Provide the (x, y) coordinate of the cell's center where the given text is located.  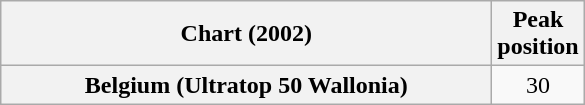
Peakposition (538, 34)
30 (538, 85)
Chart (2002) (246, 34)
Belgium (Ultratop 50 Wallonia) (246, 85)
